Pinpoint the cell where the given text exists, returning its [x, y] midpoint coordinate. 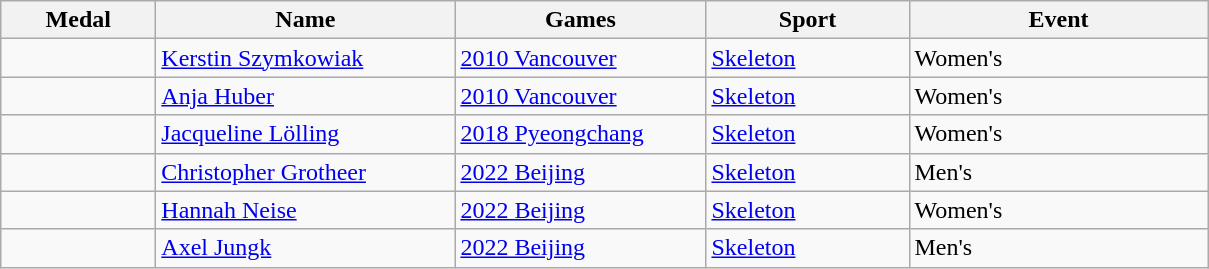
Anja Huber [306, 96]
Christopher Grotheer [306, 172]
Jacqueline Lölling [306, 134]
Name [306, 20]
Games [580, 20]
Hannah Neise [306, 210]
Medal [78, 20]
Event [1058, 20]
Kerstin Szymkowiak [306, 58]
2018 Pyeongchang [580, 134]
Axel Jungk [306, 248]
Sport [808, 20]
